Capture the cell that displays the provided text and extract its (X, Y) central coordinate. 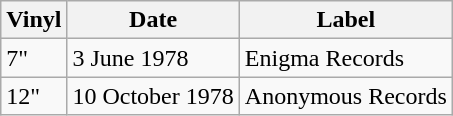
Anonymous Records (346, 96)
Enigma Records (346, 58)
12" (34, 96)
Vinyl (34, 20)
7" (34, 58)
Label (346, 20)
Date (153, 20)
3 June 1978 (153, 58)
10 October 1978 (153, 96)
